Detect which cell encompasses the target text, then output its [X, Y] center coordinate. 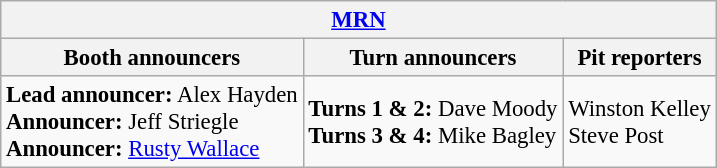
MRN [358, 20]
Winston KelleySteve Post [640, 122]
Booth announcers [152, 58]
Turn announcers [433, 58]
Pit reporters [640, 58]
Lead announcer: Alex HaydenAnnouncer: Jeff StriegleAnnouncer: Rusty Wallace [152, 122]
Turns 1 & 2: Dave MoodyTurns 3 & 4: Mike Bagley [433, 122]
